Detect which cell encompasses the target text, then output its (X, Y) center coordinate. 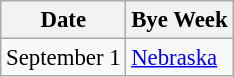
Bye Week (180, 20)
Nebraska (180, 58)
Date (64, 20)
September 1 (64, 58)
